Capture the cell that displays the provided text and extract its (x, y) central coordinate. 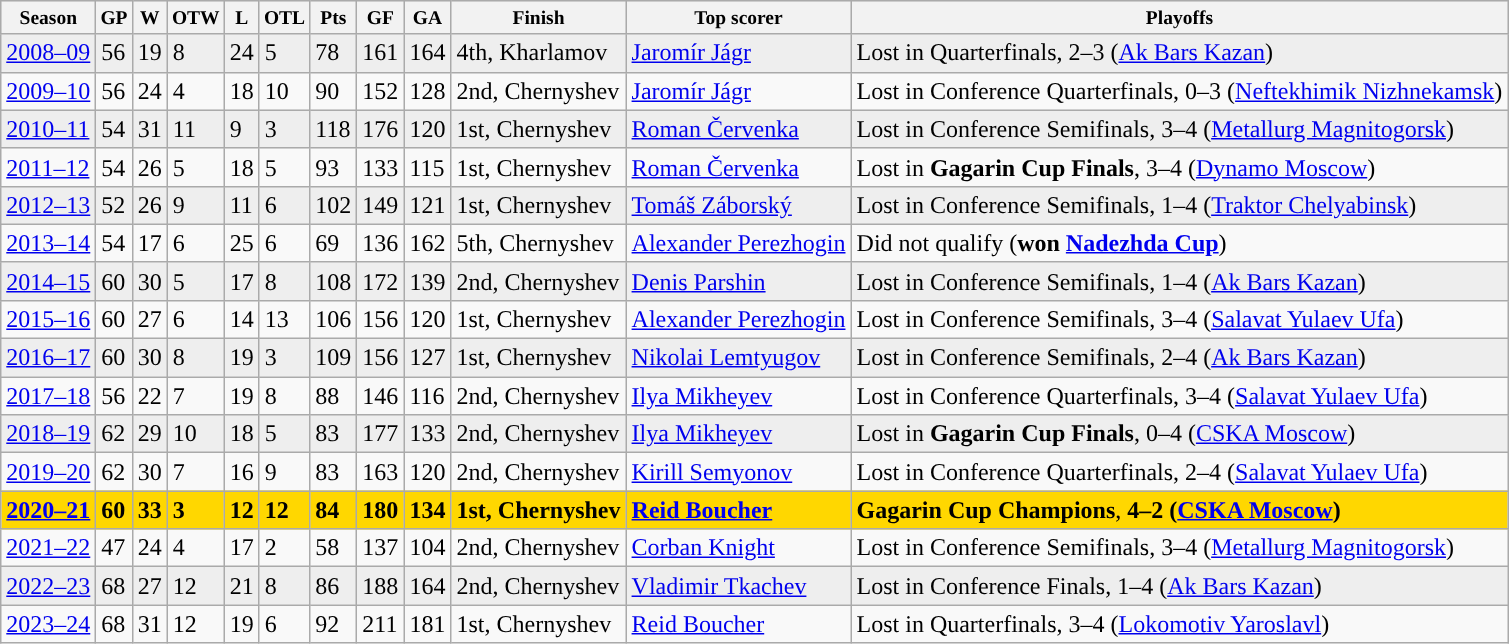
Lost in Conference Quarterfinals, 2–4 (Salavat Yulaev Ufa) (1180, 472)
GA (428, 18)
Lost in Gagarin Cup Finals, 3–4 (Dynamo Moscow) (1180, 167)
Gagarin Cup Champions, 4–2 (CSKA Moscow) (1180, 510)
2023–24 (48, 624)
Finish (538, 18)
Lost in Gagarin Cup Finals, 0–4 (CSKA Moscow) (1180, 434)
104 (428, 548)
128 (428, 91)
86 (334, 586)
118 (334, 129)
47 (114, 548)
5th, Chernyshev (538, 243)
188 (380, 586)
Lost in Conference Quarterfinals, 3–4 (Salavat Yulaev Ufa) (1180, 396)
Did not qualify (won Nadezhda Cup) (1180, 243)
2021–22 (48, 548)
OTW (196, 18)
29 (150, 434)
93 (334, 167)
2016–17 (48, 358)
W (150, 18)
102 (334, 205)
L (242, 18)
106 (334, 319)
Playoffs (1180, 18)
2011–12 (48, 167)
52 (114, 205)
163 (380, 472)
108 (334, 281)
149 (380, 205)
14 (242, 319)
139 (428, 281)
Pts (334, 18)
116 (428, 396)
180 (380, 510)
146 (380, 396)
2022–23 (48, 586)
16 (242, 472)
69 (334, 243)
Tomáš Záborský (738, 205)
134 (428, 510)
78 (334, 53)
136 (380, 243)
2020–21 (48, 510)
127 (428, 358)
177 (380, 434)
Lost in Conference Finals, 1–4 (Ak Bars Kazan) (1180, 586)
Kirill Semyonov (738, 472)
Vladimir Tkachev (738, 586)
Lost in Conference Semifinals, 1–4 (Traktor Chelyabinsk) (1180, 205)
2009–10 (48, 91)
Denis Parshin (738, 281)
92 (334, 624)
109 (334, 358)
2013–14 (48, 243)
Lost in Conference Quarterfinals, 0–3 (Neftekhimik Nizhnekamsk) (1180, 91)
33 (150, 510)
22 (150, 396)
115 (428, 167)
4th, Kharlamov (538, 53)
2015–16 (48, 319)
161 (380, 53)
90 (334, 91)
Lost in Conference Semifinals, 2–4 (Ak Bars Kazan) (1180, 358)
GP (114, 18)
Lost in Conference Semifinals, 1–4 (Ak Bars Kazan) (1180, 281)
162 (428, 243)
Season (48, 18)
2010–11 (48, 129)
13 (284, 319)
84 (334, 510)
2019–20 (48, 472)
Lost in Conference Semifinals, 3–4 (Salavat Yulaev Ufa) (1180, 319)
88 (334, 396)
25 (242, 243)
152 (380, 91)
58 (334, 548)
Lost in Quarterfinals, 2–3 (Ak Bars Kazan) (1180, 53)
2 (284, 548)
Nikolai Lemtyugov (738, 358)
2018–19 (48, 434)
Top scorer (738, 18)
121 (428, 205)
21 (242, 586)
181 (428, 624)
2017–18 (48, 396)
GF (380, 18)
2008–09 (48, 53)
137 (380, 548)
Corban Knight (738, 548)
172 (380, 281)
2012–13 (48, 205)
176 (380, 129)
Lost in Quarterfinals, 3–4 (Lokomotiv Yaroslavl) (1180, 624)
2014–15 (48, 281)
211 (380, 624)
OTL (284, 18)
